Detect which cell encompasses the target text, then output its (X, Y) center coordinate. 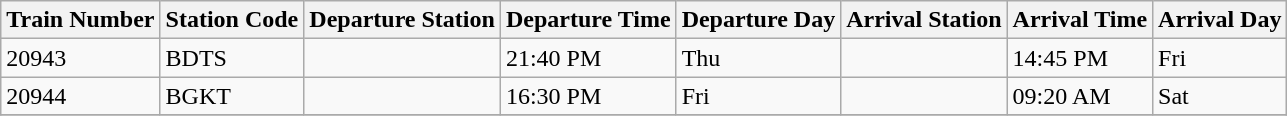
Sat (1220, 96)
20943 (80, 58)
16:30 PM (588, 96)
Departure Time (588, 20)
Arrival Day (1220, 20)
Station Code (232, 20)
Train Number (80, 20)
Thu (758, 58)
BDTS (232, 58)
20944 (80, 96)
BGKT (232, 96)
Departure Station (402, 20)
Departure Day (758, 20)
09:20 AM (1080, 96)
Arrival Station (924, 20)
Arrival Time (1080, 20)
14:45 PM (1080, 58)
21:40 PM (588, 58)
